Scan for the cell matching the given text and deliver its (X, Y) coordinate at center. 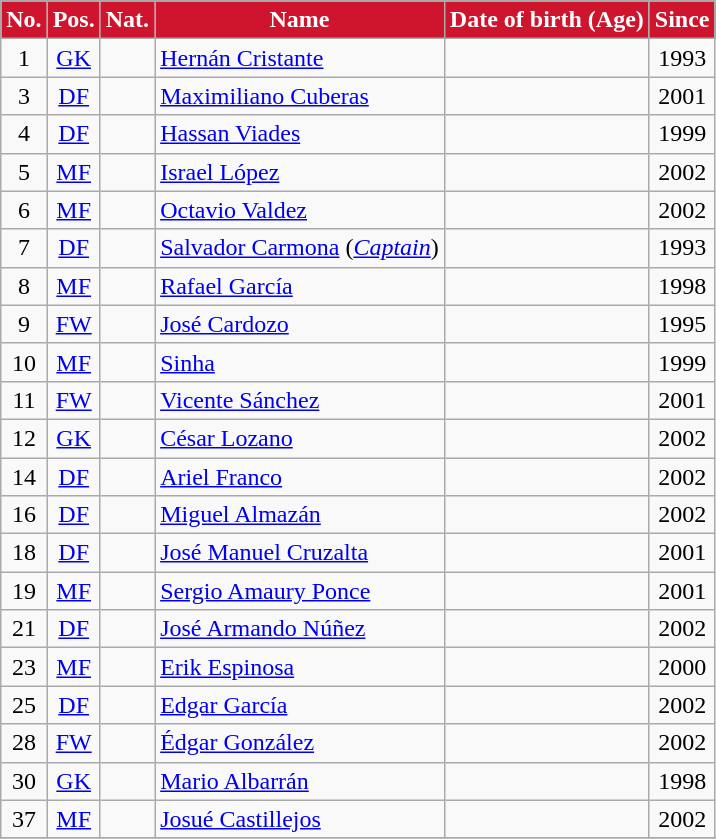
Vicente Sánchez (300, 400)
Pos. (74, 20)
José Cardozo (300, 324)
César Lozano (300, 438)
Josué Castillejos (300, 819)
21 (24, 629)
19 (24, 591)
10 (24, 362)
18 (24, 553)
25 (24, 705)
8 (24, 286)
23 (24, 667)
José Armando Núñez (300, 629)
Octavio Valdez (300, 210)
14 (24, 477)
16 (24, 515)
7 (24, 248)
Nat. (127, 20)
Since (682, 20)
No. (24, 20)
Mario Albarrán (300, 781)
Rafael García (300, 286)
37 (24, 819)
Miguel Almazán (300, 515)
José Manuel Cruzalta (300, 553)
Salvador Carmona (Captain) (300, 248)
1 (24, 58)
1995 (682, 324)
Ariel Franco (300, 477)
Erik Espinosa (300, 667)
Hernán Cristante (300, 58)
6 (24, 210)
2000 (682, 667)
Sergio Amaury Ponce (300, 591)
Edgar García (300, 705)
4 (24, 134)
Israel López (300, 172)
11 (24, 400)
Name (300, 20)
Date of birth (Age) (546, 20)
5 (24, 172)
9 (24, 324)
Édgar González (300, 743)
Maximiliano Cuberas (300, 96)
Hassan Viades (300, 134)
12 (24, 438)
30 (24, 781)
3 (24, 96)
28 (24, 743)
Sinha (300, 362)
